Scan for the cell matching the given text and deliver its [X, Y] coordinate at center. 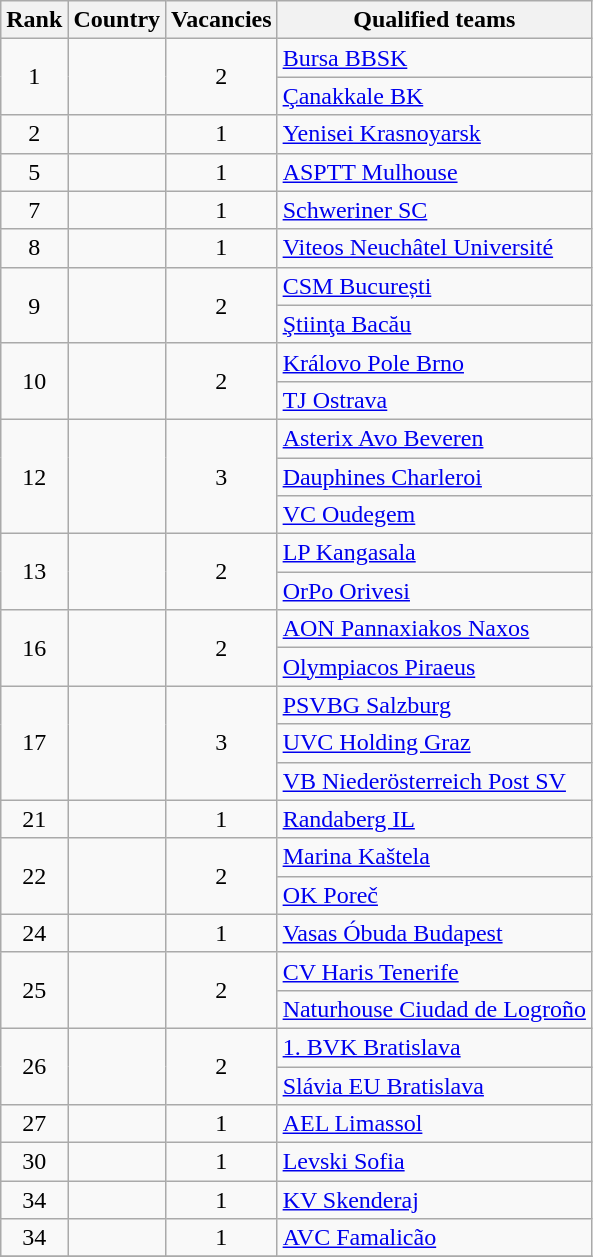
16 [34, 648]
24 [34, 933]
Schweriner SC [434, 210]
Dauphines Charleroi [434, 477]
Country [117, 20]
30 [34, 1162]
17 [34, 743]
Çanakkale BK [434, 96]
22 [34, 876]
OK Poreč [434, 895]
Naturhouse Ciudad de Logroño [434, 1009]
VB Niederösterreich Post SV [434, 781]
Randaberg IL [434, 819]
AON Pannaxiakos Naxos [434, 629]
Olympiacos Piraeus [434, 667]
LP Kangasala [434, 553]
Qualified teams [434, 20]
Asterix Avo Beveren [434, 438]
26 [34, 1066]
8 [34, 248]
VC Oudegem [434, 515]
Bursa BBSK [434, 58]
Vacancies [222, 20]
AEL Limassol [434, 1124]
12 [34, 476]
UVC Holding Graz [434, 743]
ASPTT Mulhouse [434, 172]
AVC Famalicão [434, 1238]
KV Skenderaj [434, 1200]
Yenisei Krasnoyarsk [434, 134]
TJ Ostrava [434, 400]
5 [34, 172]
CV Haris Tenerife [434, 971]
OrPo Orivesi [434, 591]
25 [34, 990]
7 [34, 210]
10 [34, 381]
CSM București [434, 286]
Ştiinţa Bacău [434, 324]
13 [34, 572]
9 [34, 305]
Marina Kaštela [434, 857]
Vasas Óbuda Budapest [434, 933]
Viteos Neuchâtel Université [434, 248]
21 [34, 819]
Královo Pole Brno [434, 362]
PSVBG Salzburg [434, 705]
Slávia EU Bratislava [434, 1085]
Levski Sofia [434, 1162]
1. BVK Bratislava [434, 1047]
27 [34, 1124]
Rank [34, 20]
